Locate the cell with the specified text and output its (X, Y) center coordinate. 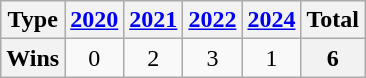
Total (333, 20)
Wins (33, 58)
3 (212, 58)
0 (94, 58)
2 (154, 58)
6 (333, 58)
Type (33, 20)
2021 (154, 20)
2020 (94, 20)
2024 (272, 20)
1 (272, 58)
2022 (212, 20)
